Find where the given text appears and provide that cell's center as [X, Y] coordinate. 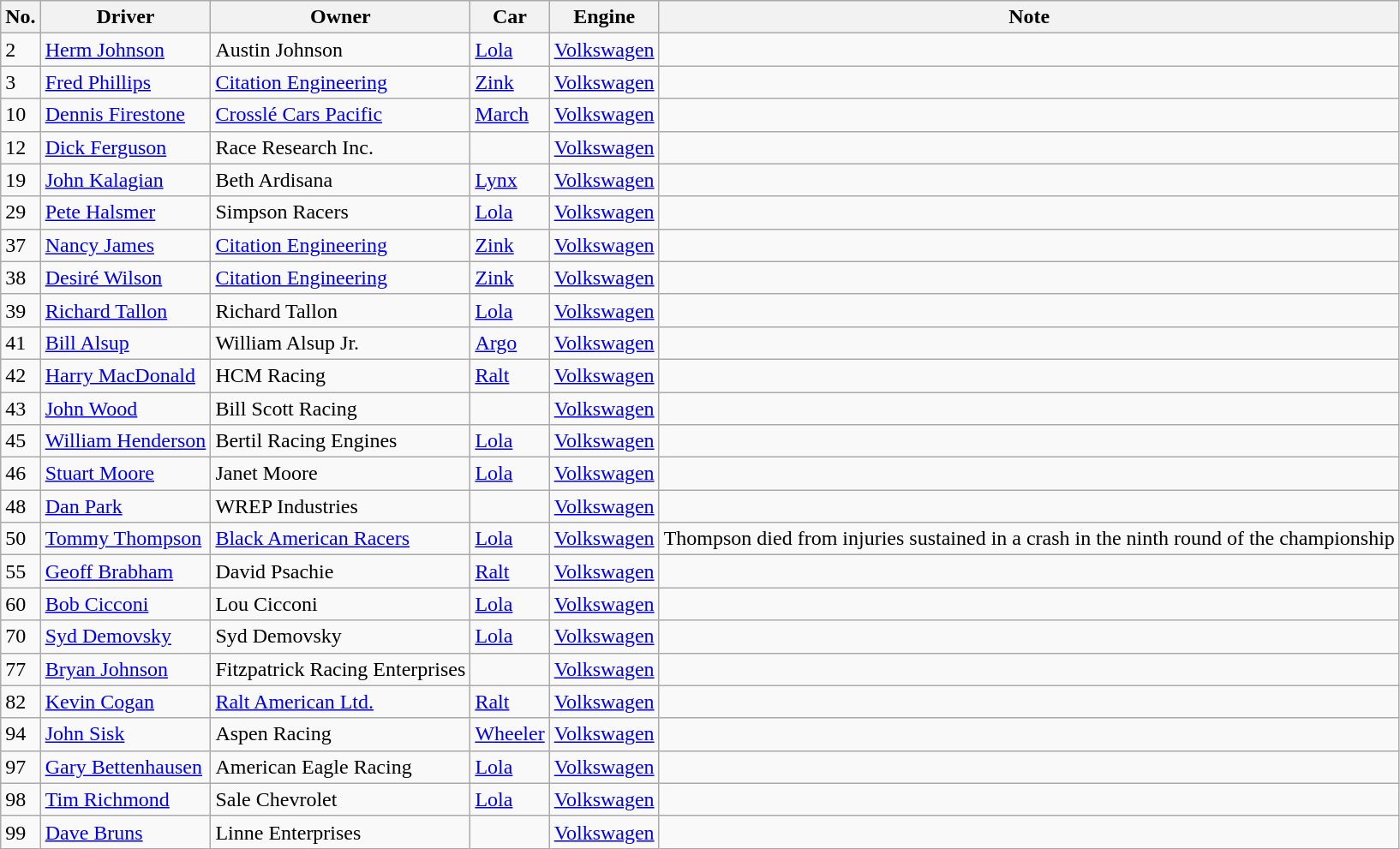
Driver [125, 17]
38 [21, 278]
Owner [341, 17]
Bryan Johnson [125, 669]
Sale Chevrolet [341, 799]
Gary Bettenhausen [125, 767]
Desiré Wilson [125, 278]
46 [21, 474]
Fred Phillips [125, 82]
Linne Enterprises [341, 832]
Lynx [510, 180]
American Eagle Racing [341, 767]
Race Research Inc. [341, 147]
Bob Cicconi [125, 604]
Crosslé Cars Pacific [341, 115]
Herm Johnson [125, 50]
Bill Alsup [125, 343]
Stuart Moore [125, 474]
99 [21, 832]
WREP Industries [341, 506]
Beth Ardisana [341, 180]
Car [510, 17]
Nancy James [125, 245]
12 [21, 147]
10 [21, 115]
Austin Johnson [341, 50]
Lou Cicconi [341, 604]
John Wood [125, 409]
Note [1029, 17]
Wheeler [510, 734]
60 [21, 604]
70 [21, 637]
48 [21, 506]
John Sisk [125, 734]
Fitzpatrick Racing Enterprises [341, 669]
Janet Moore [341, 474]
37 [21, 245]
55 [21, 571]
50 [21, 539]
82 [21, 702]
Ralt American Ltd. [341, 702]
Tommy Thompson [125, 539]
3 [21, 82]
19 [21, 180]
42 [21, 375]
Geoff Brabham [125, 571]
Simpson Racers [341, 212]
41 [21, 343]
John Kalagian [125, 180]
William Henderson [125, 441]
29 [21, 212]
98 [21, 799]
Pete Halsmer [125, 212]
77 [21, 669]
No. [21, 17]
Dennis Firestone [125, 115]
Dave Bruns [125, 832]
Thompson died from injuries sustained in a crash in the ninth round of the championship [1029, 539]
97 [21, 767]
William Alsup Jr. [341, 343]
Dick Ferguson [125, 147]
Dan Park [125, 506]
Argo [510, 343]
Black American Racers [341, 539]
Engine [604, 17]
2 [21, 50]
HCM Racing [341, 375]
Aspen Racing [341, 734]
43 [21, 409]
Tim Richmond [125, 799]
94 [21, 734]
March [510, 115]
David Psachie [341, 571]
Bill Scott Racing [341, 409]
Bertil Racing Engines [341, 441]
39 [21, 310]
Kevin Cogan [125, 702]
Harry MacDonald [125, 375]
45 [21, 441]
